From the cell containing the given text, extract its center point as (X, Y) coordinate. 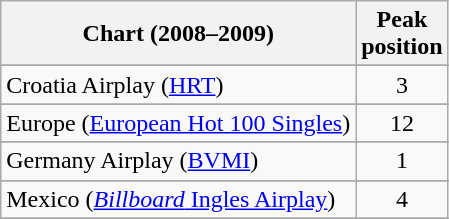
Mexico (Billboard Ingles Airplay) (178, 199)
Europe (European Hot 100 Singles) (178, 123)
3 (402, 85)
Chart (2008–2009) (178, 34)
Peakposition (402, 34)
12 (402, 123)
4 (402, 199)
1 (402, 161)
Croatia Airplay (HRT) (178, 85)
Germany Airplay (BVMI) (178, 161)
